Capture the cell that displays the provided text and extract its (x, y) central coordinate. 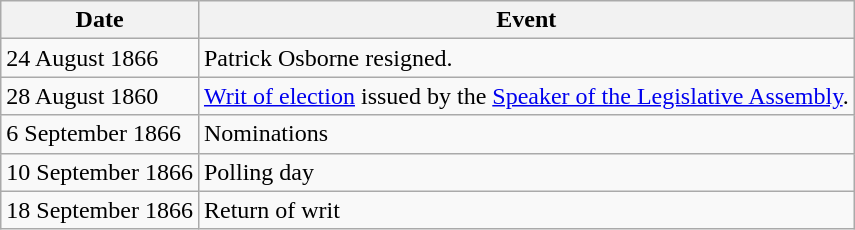
18 September 1866 (100, 210)
Polling day (526, 172)
Return of writ (526, 210)
Date (100, 20)
Patrick Osborne resigned. (526, 58)
Writ of election issued by the Speaker of the Legislative Assembly. (526, 96)
Event (526, 20)
6 September 1866 (100, 134)
Nominations (526, 134)
10 September 1866 (100, 172)
28 August 1860 (100, 96)
24 August 1866 (100, 58)
